Capture the cell that displays the provided text and extract its [x, y] central coordinate. 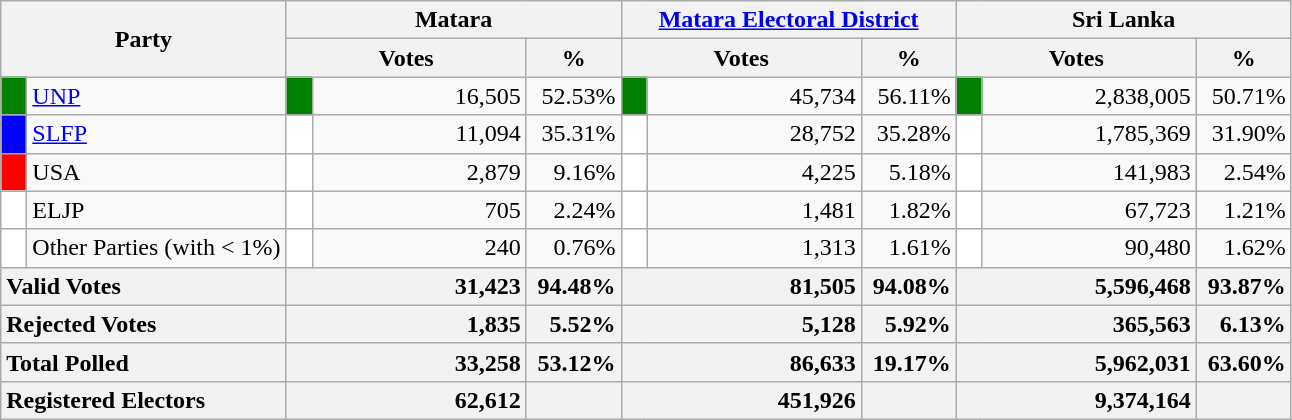
52.53% [574, 96]
1.62% [1244, 248]
50.71% [1244, 96]
45,734 [754, 96]
UNP [156, 96]
62,612 [406, 400]
141,983 [1089, 172]
9,374,164 [1076, 400]
11,094 [419, 134]
9.16% [574, 172]
USA [156, 172]
5,962,031 [1076, 362]
4,225 [754, 172]
19.17% [908, 362]
SLFP [156, 134]
Rejected Votes [144, 324]
Matara [454, 20]
ELJP [156, 210]
31,423 [406, 286]
Other Parties (with < 1%) [156, 248]
0.76% [574, 248]
56.11% [908, 96]
2,879 [419, 172]
Party [144, 39]
81,505 [741, 286]
Matara Electoral District [788, 20]
Total Polled [144, 362]
Sri Lanka [1124, 20]
2.24% [574, 210]
Valid Votes [144, 286]
33,258 [406, 362]
28,752 [754, 134]
90,480 [1089, 248]
31.90% [1244, 134]
94.08% [908, 286]
1,481 [754, 210]
93.87% [1244, 286]
365,563 [1076, 324]
5.18% [908, 172]
94.48% [574, 286]
67,723 [1089, 210]
2,838,005 [1089, 96]
53.12% [574, 362]
1.82% [908, 210]
Registered Electors [144, 400]
35.28% [908, 134]
1.21% [1244, 210]
35.31% [574, 134]
63.60% [1244, 362]
6.13% [1244, 324]
1,313 [754, 248]
5.52% [574, 324]
1,785,369 [1089, 134]
5,128 [741, 324]
240 [419, 248]
86,633 [741, 362]
2.54% [1244, 172]
705 [419, 210]
1.61% [908, 248]
5,596,468 [1076, 286]
16,505 [419, 96]
5.92% [908, 324]
1,835 [406, 324]
451,926 [741, 400]
